Find where the given text appears and provide that cell's center as [X, Y] coordinate. 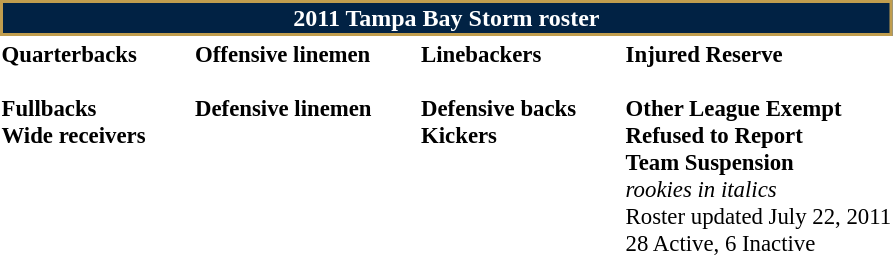
2011 Tampa Bay Storm roster [446, 18]
